Return [x, y] of the center of cell containing provided text 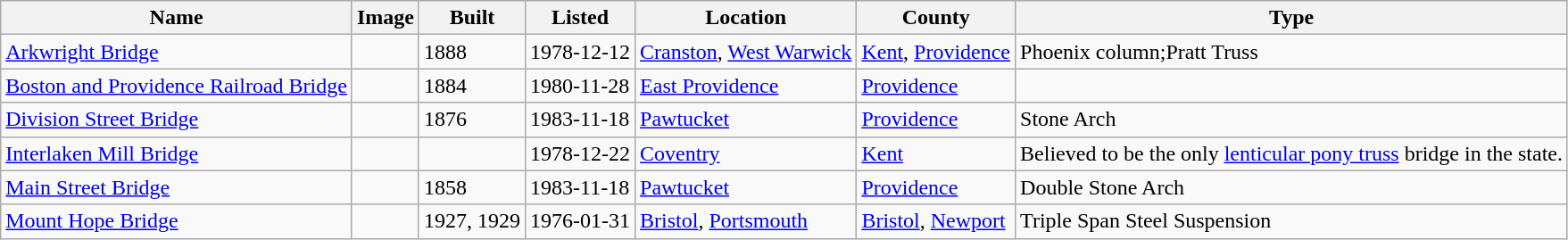
1876 [471, 120]
1978-12-12 [580, 52]
Type [1292, 18]
Interlaken Mill Bridge [177, 153]
Location [746, 18]
Main Street Bridge [177, 187]
Division Street Bridge [177, 120]
East Providence [746, 86]
Phoenix column;Pratt Truss [1292, 52]
Coventry [746, 153]
Cranston, West Warwick [746, 52]
1927, 1929 [471, 221]
Stone Arch [1292, 120]
Believed to be the only lenticular pony truss bridge in the state. [1292, 153]
County [936, 18]
Mount Hope Bridge [177, 221]
1884 [471, 86]
Triple Span Steel Suspension [1292, 221]
Built [471, 18]
Arkwright Bridge [177, 52]
Double Stone Arch [1292, 187]
1976-01-31 [580, 221]
1980-11-28 [580, 86]
1888 [471, 52]
Kent [936, 153]
Boston and Providence Railroad Bridge [177, 86]
1978-12-22 [580, 153]
Name [177, 18]
1858 [471, 187]
Image [386, 18]
Bristol, Newport [936, 221]
Kent, Providence [936, 52]
Bristol, Portsmouth [746, 221]
Listed [580, 18]
